Pinpoint the cell where the given text exists, returning its (x, y) midpoint coordinate. 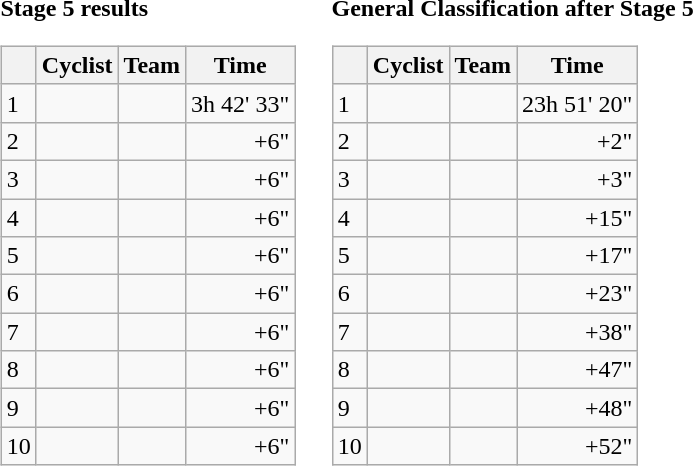
23h 51' 20" (578, 103)
+38" (578, 332)
3h 42' 33" (240, 103)
+3" (578, 179)
+2" (578, 141)
+48" (578, 408)
+23" (578, 294)
+52" (578, 446)
+15" (578, 217)
+47" (578, 370)
+17" (578, 256)
